From the cell containing the given text, extract its center point as (x, y) coordinate. 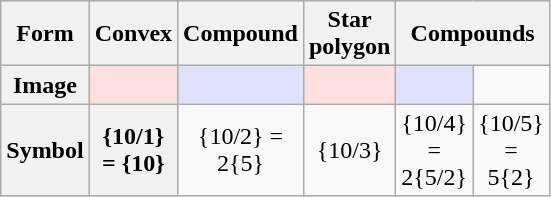
{10/3} (349, 150)
{10/5} = 5{2} (512, 150)
{10/4} = 2{5/2} (434, 150)
{10/1} = {10} (133, 150)
Compounds (473, 34)
Convex (133, 34)
Symbol (45, 150)
Image (45, 85)
{10/2} = 2{5} (241, 150)
Star polygon (349, 34)
Form (45, 34)
Compound (241, 34)
